Return the (x, y) coordinate for the center point of the cell that contains the specified text.  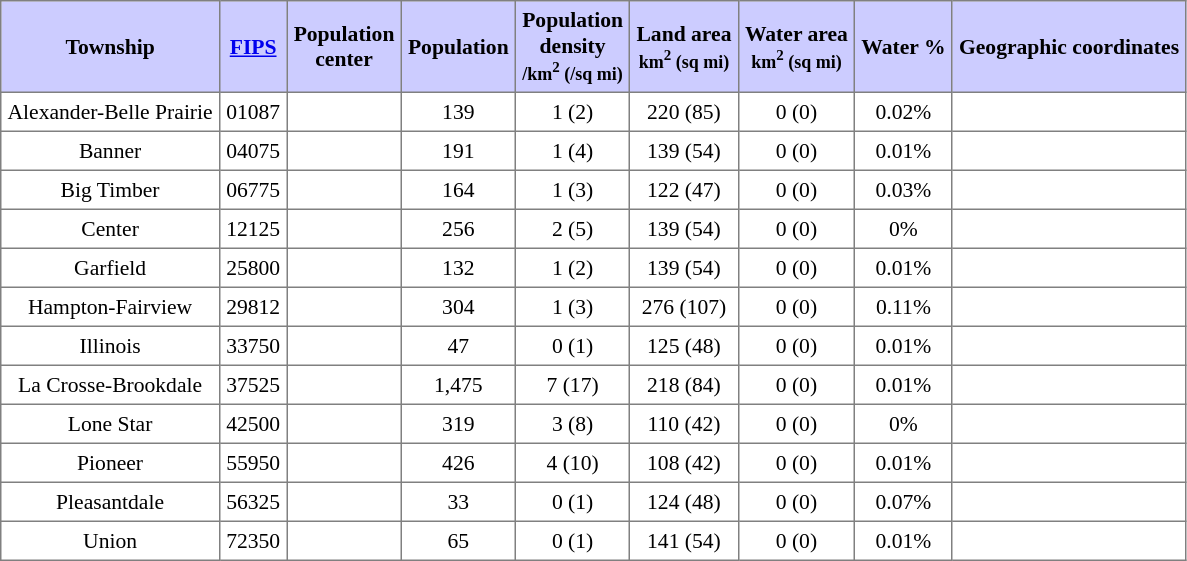
Lone Star (110, 424)
304 (458, 306)
220 (85) (684, 112)
FIPS (252, 47)
1,475 (458, 384)
Populationcenter (344, 47)
4 (10) (572, 462)
0.03% (904, 190)
Hampton-Fairview (110, 306)
319 (458, 424)
191 (458, 150)
256 (458, 228)
Land areakm2 (sq mi) (684, 47)
124 (48) (684, 502)
Water areakm2 (sq mi) (796, 47)
Big Timber (110, 190)
Alexander-Belle Prairie (110, 112)
Population (458, 47)
72350 (252, 540)
29812 (252, 306)
25800 (252, 268)
Pioneer (110, 462)
37525 (252, 384)
2 (5) (572, 228)
141 (54) (684, 540)
Water % (904, 47)
42500 (252, 424)
47 (458, 346)
12125 (252, 228)
3 (8) (572, 424)
06775 (252, 190)
132 (458, 268)
Pleasantdale (110, 502)
Garfield (110, 268)
Banner (110, 150)
108 (42) (684, 462)
218 (84) (684, 384)
55950 (252, 462)
04075 (252, 150)
Geographic coordinates (1069, 47)
Center (110, 228)
56325 (252, 502)
0.07% (904, 502)
01087 (252, 112)
122 (47) (684, 190)
7 (17) (572, 384)
110 (42) (684, 424)
Union (110, 540)
125 (48) (684, 346)
139 (458, 112)
65 (458, 540)
0.02% (904, 112)
276 (107) (684, 306)
33 (458, 502)
1 (4) (572, 150)
33750 (252, 346)
Township (110, 47)
La Crosse-Brookdale (110, 384)
164 (458, 190)
426 (458, 462)
Illinois (110, 346)
0.11% (904, 306)
Populationdensity/km2 (/sq mi) (572, 47)
